Return (x, y) of the center of cell containing provided text 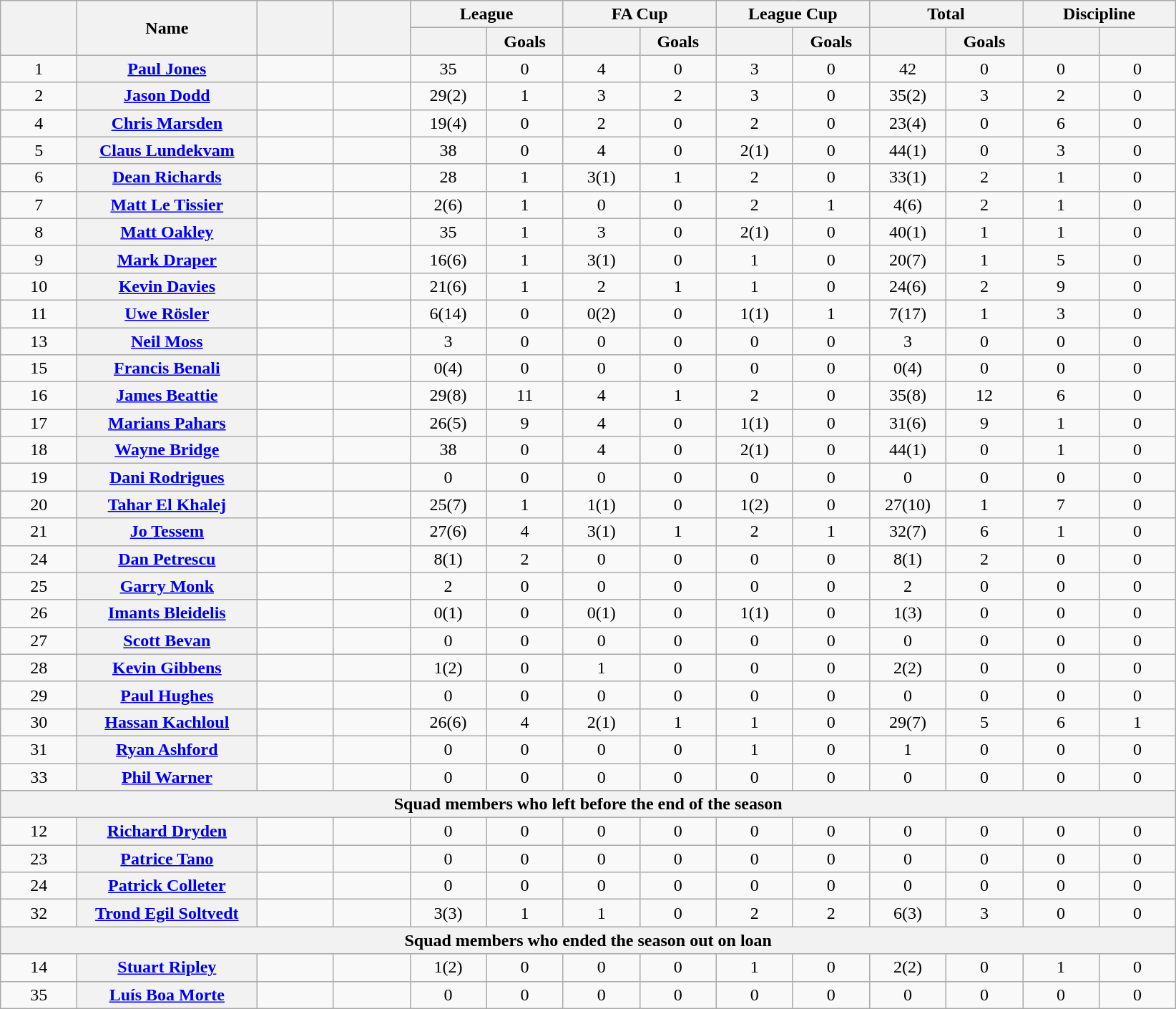
Chris Marsden (167, 123)
6(14) (448, 313)
15 (39, 369)
Kevin Davies (167, 286)
16 (39, 396)
26(6) (448, 722)
19 (39, 477)
Neil Moss (167, 341)
33(1) (907, 177)
Kevin Gibbens (167, 668)
17 (39, 423)
Total (946, 14)
League (486, 14)
13 (39, 341)
Wayne Bridge (167, 450)
33 (39, 776)
Dani Rodrigues (167, 477)
29(8) (448, 396)
26(5) (448, 423)
25(7) (448, 504)
Matt Le Tissier (167, 205)
32 (39, 913)
10 (39, 286)
6(3) (907, 913)
Paul Jones (167, 69)
Matt Oakley (167, 232)
16(6) (448, 259)
14 (39, 967)
4(6) (907, 205)
27(6) (448, 532)
Stuart Ripley (167, 967)
35(8) (907, 396)
Luís Boa Morte (167, 995)
19(4) (448, 123)
Squad members who ended the season out on loan (588, 940)
Ryan Ashford (167, 749)
Phil Warner (167, 776)
Squad members who left before the end of the season (588, 804)
31 (39, 749)
27(10) (907, 504)
20(7) (907, 259)
Dan Petrescu (167, 559)
3(3) (448, 913)
Hassan Kachloul (167, 722)
40(1) (907, 232)
8 (39, 232)
35(2) (907, 96)
Tahar El Khalej (167, 504)
Trond Egil Soltvedt (167, 913)
23(4) (907, 123)
Garry Monk (167, 586)
31(6) (907, 423)
30 (39, 722)
Paul Hughes (167, 695)
James Beattie (167, 396)
20 (39, 504)
21(6) (448, 286)
21 (39, 532)
League Cup (793, 14)
Imants Bleidelis (167, 613)
29(7) (907, 722)
29(2) (448, 96)
Jason Dodd (167, 96)
1(3) (907, 613)
7(17) (907, 313)
FA Cup (640, 14)
2(6) (448, 205)
29 (39, 695)
Dean Richards (167, 177)
0(2) (601, 313)
Mark Draper (167, 259)
Discipline (1099, 14)
26 (39, 613)
Richard Dryden (167, 832)
Marians Pahars (167, 423)
23 (39, 859)
Name (167, 28)
42 (907, 69)
Claus Lundekvam (167, 150)
27 (39, 640)
Scott Bevan (167, 640)
Patrice Tano (167, 859)
Uwe Rösler (167, 313)
Patrick Colleter (167, 886)
24(6) (907, 286)
32(7) (907, 532)
18 (39, 450)
Francis Benali (167, 369)
25 (39, 586)
Jo Tessem (167, 532)
